Provide the (x, y) coordinate of the cell's center where the given text is located.  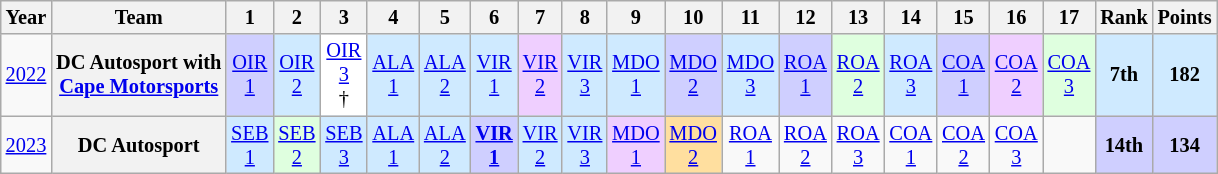
SEB2 (296, 145)
3 (344, 17)
OIR2 (296, 75)
15 (964, 17)
7th (1124, 75)
OIR1 (250, 75)
14th (1124, 145)
11 (750, 17)
1 (250, 17)
MDO3 (750, 75)
182 (1185, 75)
9 (636, 17)
16 (1016, 17)
13 (858, 17)
OIR3† (344, 75)
2023 (26, 145)
8 (584, 17)
134 (1185, 145)
2022 (26, 75)
10 (694, 17)
DC Autosport (138, 145)
SEB3 (344, 145)
DC Autosport withCape Motorsports (138, 75)
6 (494, 17)
4 (393, 17)
17 (1070, 17)
7 (540, 17)
2 (296, 17)
14 (910, 17)
SEB1 (250, 145)
Year (26, 17)
Team (138, 17)
Points (1185, 17)
12 (806, 17)
5 (445, 17)
Rank (1124, 17)
